Output the (X, Y) coordinate of the center of the cell containing the given text.  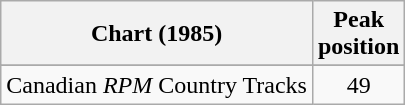
Peakposition (358, 34)
Chart (1985) (157, 34)
Canadian RPM Country Tracks (157, 85)
49 (358, 85)
